Output the [X, Y] coordinate of the center of the cell containing the given text.  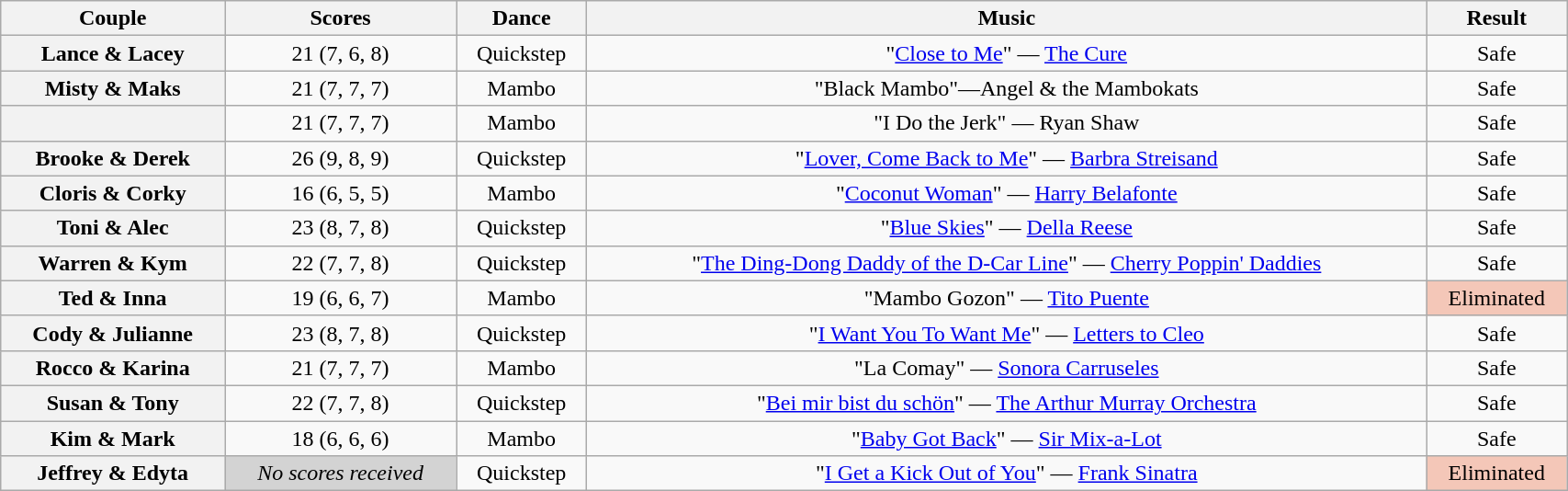
"I Do the Jerk" — Ryan Shaw [1007, 123]
"Mambo Gozon" — Tito Puente [1007, 298]
26 (9, 8, 9) [341, 158]
"Baby Got Back" — Sir Mix-a-Lot [1007, 439]
"I Get a Kick Out of You" — Frank Sinatra [1007, 474]
Toni & Alec [113, 228]
18 (6, 6, 6) [341, 439]
"La Comay" — Sonora Carruseles [1007, 368]
Rocco & Karina [113, 368]
Jeffrey & Edyta [113, 474]
Result [1497, 18]
Ted & Inna [113, 298]
19 (6, 6, 7) [341, 298]
"The Ding-Dong Daddy of the D-Car Line" — Cherry Poppin' Daddies [1007, 263]
Misty & Maks [113, 88]
"Lover, Come Back to Me" — Barbra Streisand [1007, 158]
21 (7, 6, 8) [341, 53]
"Close to Me" — The Cure [1007, 53]
Music [1007, 18]
Brooke & Derek [113, 158]
Lance & Lacey [113, 53]
"Coconut Woman" — Harry Belafonte [1007, 193]
Cody & Julianne [113, 333]
Kim & Mark [113, 439]
16 (6, 5, 5) [341, 193]
"I Want You To Want Me" — Letters to Cleo [1007, 333]
Warren & Kym [113, 263]
Couple [113, 18]
Susan & Tony [113, 403]
No scores received [341, 474]
"Black Mambo"—Angel & the Mambokats [1007, 88]
Scores [341, 18]
"Bei mir bist du schön" — The Arthur Murray Orchestra [1007, 403]
Cloris & Corky [113, 193]
Dance [522, 18]
"Blue Skies" — Della Reese [1007, 228]
